Detect which cell encompasses the target text, then output its [x, y] center coordinate. 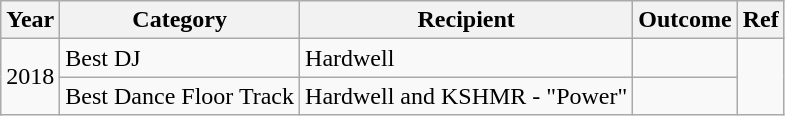
Recipient [466, 20]
Best DJ [180, 58]
Category [180, 20]
Outcome [685, 20]
Ref [760, 20]
Best Dance Floor Track [180, 96]
2018 [30, 77]
Year [30, 20]
Hardwell [466, 58]
Hardwell and KSHMR - "Power" [466, 96]
